Determine the [X, Y] coordinate at the center of the cell enclosing the given text.  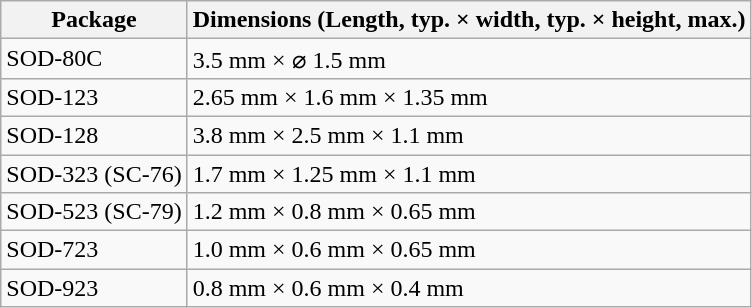
SOD-123 [94, 97]
Package [94, 20]
1.7 mm × 1.25 mm × 1.1 mm [469, 173]
SOD-923 [94, 288]
SOD-128 [94, 135]
Dimensions (Length, typ. × width, typ. × height, max.) [469, 20]
1.2 mm × 0.8 mm × 0.65 mm [469, 212]
SOD-523 (SC-79) [94, 212]
3.5 mm × ⌀ 1.5 mm [469, 59]
1.0 mm × 0.6 mm × 0.65 mm [469, 250]
3.8 mm × 2.5 mm × 1.1 mm [469, 135]
2.65 mm × 1.6 mm × 1.35 mm [469, 97]
0.8 mm × 0.6 mm × 0.4 mm [469, 288]
SOD-723 [94, 250]
SOD-323 (SC-76) [94, 173]
SOD-80C [94, 59]
